From the cell containing the given text, extract its center point as [X, Y] coordinate. 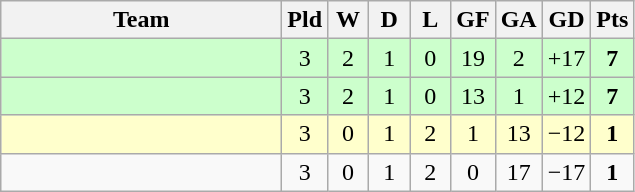
Pld [305, 20]
19 [473, 58]
Pts [612, 20]
−12 [566, 134]
L [430, 20]
−17 [566, 172]
Team [142, 20]
+12 [566, 96]
W [348, 20]
17 [518, 172]
GD [566, 20]
GA [518, 20]
D [390, 20]
GF [473, 20]
+17 [566, 58]
